Pinpoint the cell where the given text exists, returning its (X, Y) midpoint coordinate. 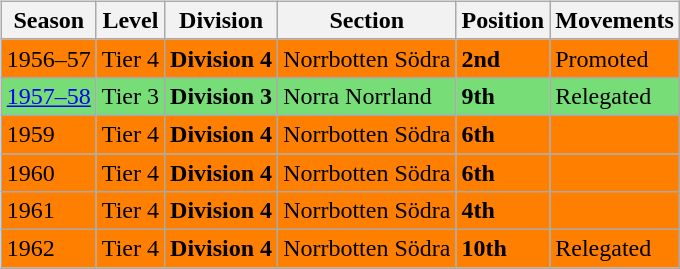
Division (222, 20)
Promoted (615, 58)
Movements (615, 20)
Division 3 (222, 96)
1962 (48, 249)
1961 (48, 211)
Section (367, 20)
4th (503, 211)
Level (130, 20)
1960 (48, 173)
Position (503, 20)
10th (503, 249)
Norra Norrland (367, 96)
Tier 3 (130, 96)
1959 (48, 134)
1956–57 (48, 58)
9th (503, 96)
2nd (503, 58)
Season (48, 20)
1957–58 (48, 96)
